Extract the (x, y) coordinate from the center of the cell holding the provided text.  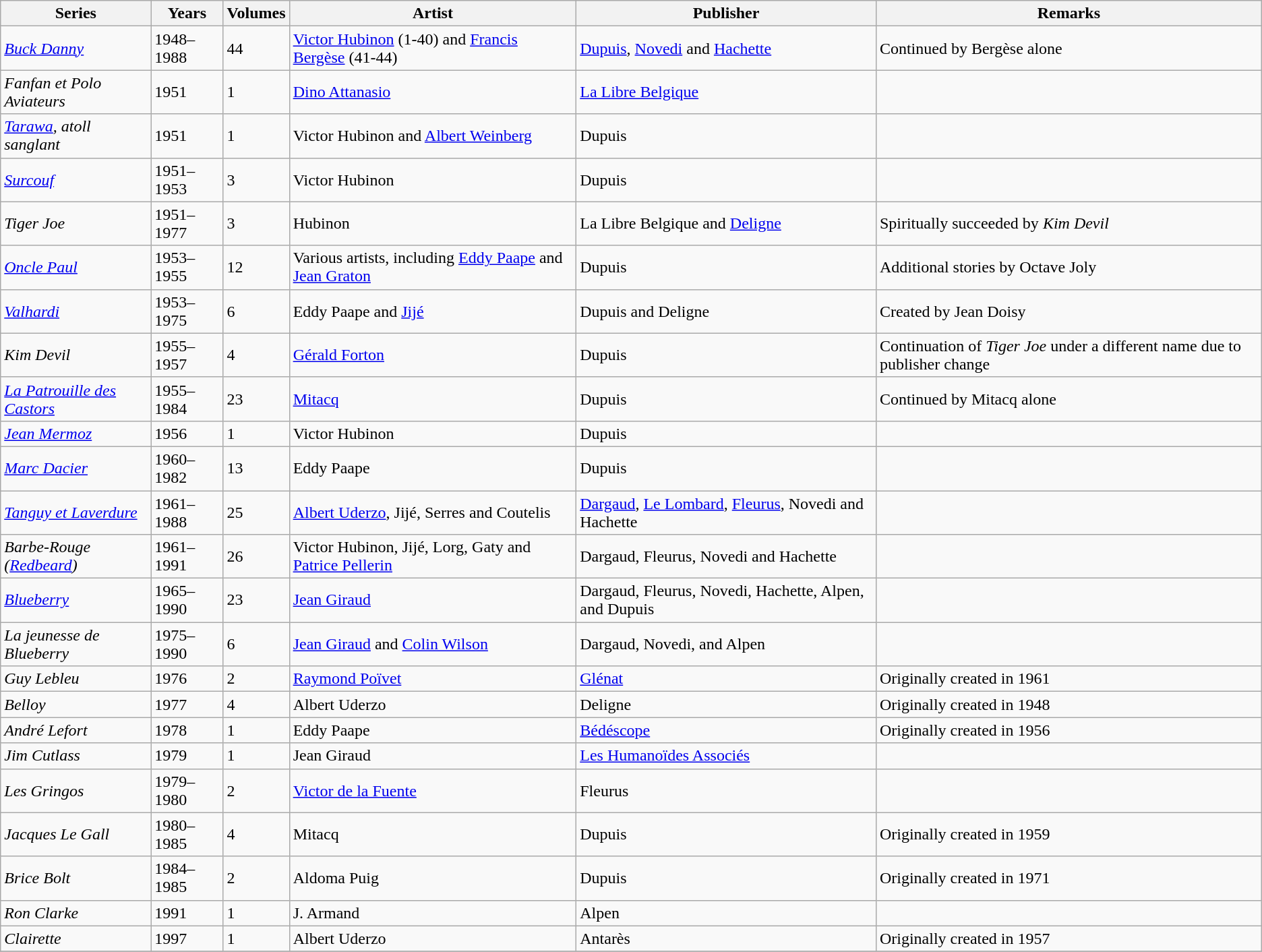
Originally created in 1948 (1069, 705)
Aldoma Puig (433, 878)
1953–1975 (187, 311)
1979–1980 (187, 790)
Gérald Forton (433, 355)
Victor de la Fuente (433, 790)
Barbe-Rouge (Redbeard) (76, 557)
Continuation of Tiger Joe under a different name due to publisher change (1069, 355)
1978 (187, 730)
25 (256, 512)
Jim Cutlass (76, 756)
La jeunesse de Blueberry (76, 645)
Tanguy et Laverdure (76, 512)
12 (256, 267)
Years (187, 13)
Les Gringos (76, 790)
Spiritually succeeded by Kim Devil (1069, 224)
Hubinon (433, 224)
Antarès (727, 939)
1955–1957 (187, 355)
Volumes (256, 13)
44 (256, 49)
1975–1990 (187, 645)
1951–1953 (187, 179)
1956 (187, 434)
La Libre Belgique and Deligne (727, 224)
J. Armand (433, 913)
26 (256, 557)
Originally created in 1957 (1069, 939)
Brice Bolt (76, 878)
1984–1985 (187, 878)
Marc Dacier (76, 468)
Fanfan et Polo Aviateurs (76, 92)
1951–1977 (187, 224)
Continued by Mitacq alone (1069, 399)
André Lefort (76, 730)
Dargaud, Fleurus, Novedi, Hachette, Alpen, and Dupuis (727, 600)
1979 (187, 756)
Victor Hubinon and Albert Weinberg (433, 136)
La Libre Belgique (727, 92)
Victor Hubinon (1-40) and Francis Bergèse (41-44) (433, 49)
Series (76, 13)
Various artists, including Eddy Paape and Jean Graton (433, 267)
Blueberry (76, 600)
Created by Jean Doisy (1069, 311)
Oncle Paul (76, 267)
Jean Mermoz (76, 434)
Additional stories by Octave Joly (1069, 267)
Originally created in 1971 (1069, 878)
Belloy (76, 705)
1960–1982 (187, 468)
1948–1988 (187, 49)
Jacques Le Gall (76, 835)
Les Humanoïdes Associés (727, 756)
Tarawa, atoll sanglant (76, 136)
1976 (187, 679)
1997 (187, 939)
Originally created in 1961 (1069, 679)
Dupuis, Novedi and Hachette (727, 49)
La Patrouille des Castors (76, 399)
Continued by Bergèse alone (1069, 49)
13 (256, 468)
1961–1988 (187, 512)
Tiger Joe (76, 224)
Artist (433, 13)
Eddy Paape and Jijé (433, 311)
1961–1991 (187, 557)
Publisher (727, 13)
Remarks (1069, 13)
Dargaud, Fleurus, Novedi and Hachette (727, 557)
Clairette (76, 939)
Kim Devil (76, 355)
Valhardi (76, 311)
Guy Lebleu (76, 679)
1955–1984 (187, 399)
Deligne (727, 705)
Dargaud, Novedi, and Alpen (727, 645)
Dino Attanasio (433, 92)
Albert Uderzo, Jijé, Serres and Coutelis (433, 512)
1953–1955 (187, 267)
Alpen (727, 913)
Fleurus (727, 790)
1965–1990 (187, 600)
Ron Clarke (76, 913)
Raymond Poïvet (433, 679)
1977 (187, 705)
Surcouf (76, 179)
Dupuis and Deligne (727, 311)
Glénat (727, 679)
Jean Giraud and Colin Wilson (433, 645)
Dargaud, Le Lombard, Fleurus, Novedi and Hachette (727, 512)
Victor Hubinon, Jijé, Lorg, Gaty and Patrice Pellerin (433, 557)
Bédéscope (727, 730)
Originally created in 1959 (1069, 835)
Originally created in 1956 (1069, 730)
1980–1985 (187, 835)
Buck Danny (76, 49)
1991 (187, 913)
